Find where the given text appears and provide that cell's center as [X, Y] coordinate. 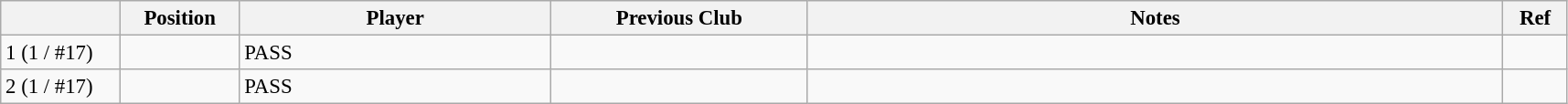
Previous Club [680, 18]
Ref [1536, 18]
Position [179, 18]
1 (1 / #17) [60, 53]
Player [395, 18]
2 (1 / #17) [60, 87]
Notes [1156, 18]
